Determine the [x, y] coordinate at the center of the cell enclosing the given text.  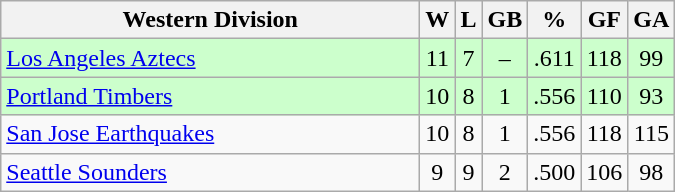
99 [652, 58]
% [554, 20]
W [438, 20]
11 [438, 58]
106 [604, 172]
Portland Timbers [210, 96]
.500 [554, 172]
.611 [554, 58]
110 [604, 96]
San Jose Earthquakes [210, 134]
L [468, 20]
GF [604, 20]
Western Division [210, 20]
93 [652, 96]
98 [652, 172]
– [505, 58]
7 [468, 58]
GA [652, 20]
115 [652, 134]
Los Angeles Aztecs [210, 58]
Seattle Sounders [210, 172]
GB [505, 20]
2 [505, 172]
